Search for the cell housing the specified text and yield its [X, Y] center coordinate. 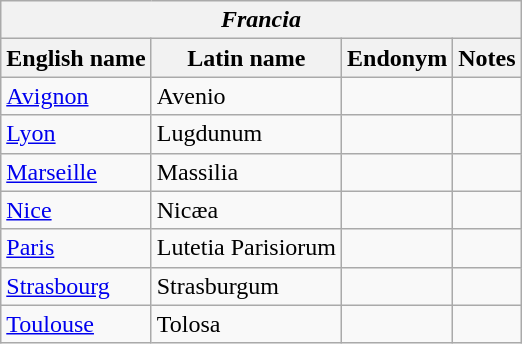
Massilia [246, 172]
Francia [261, 20]
English name [76, 58]
Tolosa [246, 324]
Notes [487, 58]
Toulouse [76, 324]
Strasbourg [76, 286]
Latin name [246, 58]
Avenio [246, 96]
Lutetia Parisiorum [246, 248]
Strasburgum [246, 286]
Avignon [76, 96]
Marseille [76, 172]
Lyon [76, 134]
Nice [76, 210]
Paris [76, 248]
Nicæa [246, 210]
Endonym [398, 58]
Lugdunum [246, 134]
